Capture the cell that displays the provided text and extract its [x, y] central coordinate. 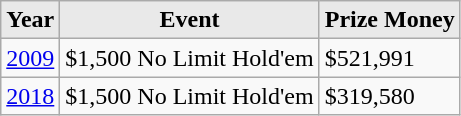
$319,580 [390, 96]
$521,991 [390, 58]
Prize Money [390, 20]
Event [190, 20]
Year [30, 20]
2009 [30, 58]
2018 [30, 96]
